Search for the cell housing the specified text and yield its [x, y] center coordinate. 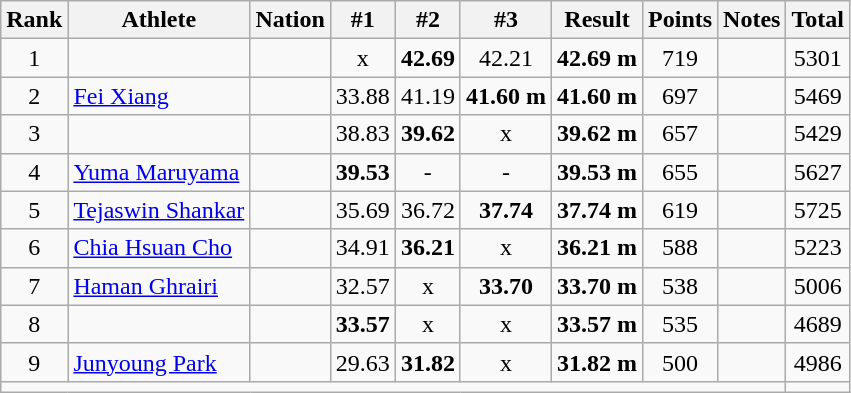
Points [680, 20]
Yuma Maruyama [159, 172]
Haman Ghrairi [159, 286]
5725 [818, 210]
5469 [818, 96]
32.57 [362, 286]
36.21 m [596, 248]
31.82 [428, 362]
4 [34, 172]
5223 [818, 248]
31.82 m [596, 362]
38.83 [362, 134]
619 [680, 210]
500 [680, 362]
1 [34, 58]
3 [34, 134]
538 [680, 286]
#3 [506, 20]
36.21 [428, 248]
33.57 m [596, 324]
7 [34, 286]
41.19 [428, 96]
#1 [362, 20]
Result [596, 20]
8 [34, 324]
5301 [818, 58]
39.62 [428, 134]
4689 [818, 324]
33.70 [506, 286]
5 [34, 210]
2 [34, 96]
34.91 [362, 248]
42.21 [506, 58]
Nation [290, 20]
#2 [428, 20]
Fei Xiang [159, 96]
42.69 m [596, 58]
Athlete [159, 20]
697 [680, 96]
33.88 [362, 96]
42.69 [428, 58]
Chia Hsuan Cho [159, 248]
Total [818, 20]
4986 [818, 362]
9 [34, 362]
655 [680, 172]
5627 [818, 172]
37.74 [506, 210]
5429 [818, 134]
29.63 [362, 362]
39.62 m [596, 134]
36.72 [428, 210]
Tejaswin Shankar [159, 210]
37.74 m [596, 210]
Notes [752, 20]
Junyoung Park [159, 362]
657 [680, 134]
Rank [34, 20]
33.57 [362, 324]
5006 [818, 286]
35.69 [362, 210]
588 [680, 248]
719 [680, 58]
6 [34, 248]
33.70 m [596, 286]
39.53 m [596, 172]
535 [680, 324]
39.53 [362, 172]
